From the cell containing the given text, extract its center point as [x, y] coordinate. 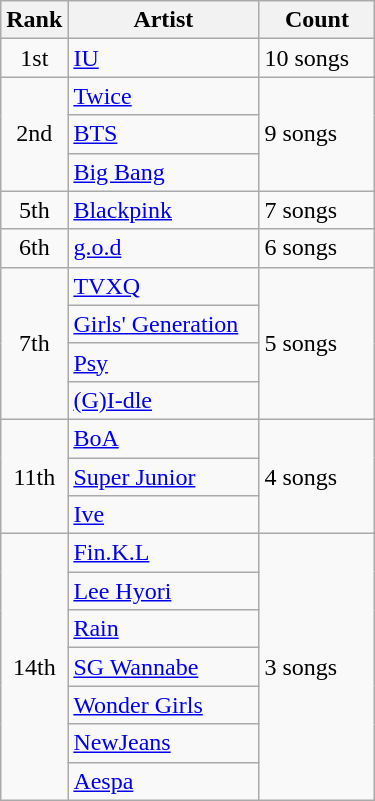
Fin.K.L [164, 553]
Aespa [164, 781]
TVXQ [164, 286]
10 songs [317, 58]
7 songs [317, 210]
3 songs [317, 667]
6th [34, 248]
Girls' Generation [164, 324]
Ive [164, 515]
(G)I-dle [164, 400]
Wonder Girls [164, 705]
1st [34, 58]
IU [164, 58]
SG Wannabe [164, 667]
Big Bang [164, 172]
2nd [34, 134]
Blackpink [164, 210]
6 songs [317, 248]
g.o.d [164, 248]
5 songs [317, 343]
9 songs [317, 134]
11th [34, 476]
7th [34, 343]
Twice [164, 96]
Count [317, 20]
Psy [164, 362]
NewJeans [164, 743]
Artist [164, 20]
BoA [164, 438]
Lee Hyori [164, 591]
14th [34, 667]
Rank [34, 20]
Super Junior [164, 477]
Rain [164, 629]
4 songs [317, 476]
5th [34, 210]
BTS [164, 134]
